Find where the given text appears and provide that cell's center as (X, Y) coordinate. 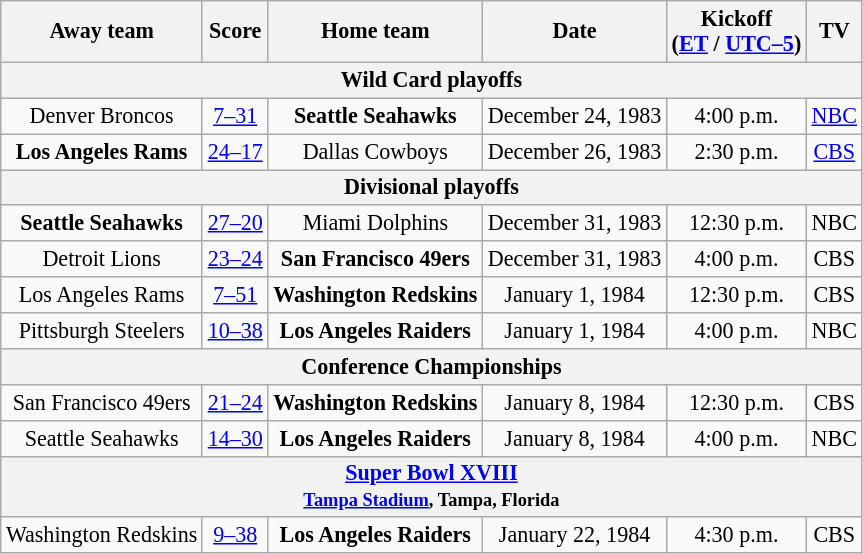
Conference Championships (432, 366)
December 26, 1983 (575, 151)
14–30 (235, 438)
Divisional playoffs (432, 187)
Wild Card playoffs (432, 80)
December 24, 1983 (575, 116)
4:30 p.m. (736, 535)
Kickoff(ET / UTC–5) (736, 30)
21–24 (235, 402)
7–51 (235, 295)
2:30 p.m. (736, 151)
Pittsburgh Steelers (102, 330)
Date (575, 30)
9–38 (235, 535)
TV (834, 30)
January 22, 1984 (575, 535)
Dallas Cowboys (376, 151)
Detroit Lions (102, 259)
Miami Dolphins (376, 223)
23–24 (235, 259)
Score (235, 30)
Home team (376, 30)
10–38 (235, 330)
Away team (102, 30)
24–17 (235, 151)
27–20 (235, 223)
Super Bowl XVIIITampa Stadium, Tampa, Florida (432, 486)
7–31 (235, 116)
Denver Broncos (102, 116)
